Search for the cell housing the specified text and yield its (X, Y) center coordinate. 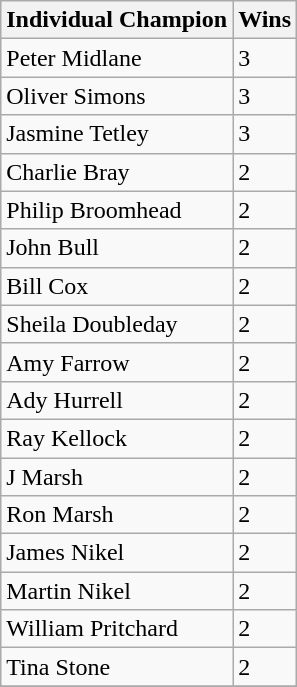
Jasmine Tetley (117, 134)
Sheila Doubleday (117, 324)
Wins (265, 20)
Ady Hurrell (117, 400)
Ray Kellock (117, 438)
Amy Farrow (117, 362)
John Bull (117, 248)
James Nikel (117, 553)
Oliver Simons (117, 96)
Peter Midlane (117, 58)
Ron Marsh (117, 515)
Tina Stone (117, 667)
Bill Cox (117, 286)
Martin Nikel (117, 591)
J Marsh (117, 477)
Philip Broomhead (117, 210)
Individual Champion (117, 20)
Charlie Bray (117, 172)
William Pritchard (117, 629)
